Locate the cell with the specified text and output its [X, Y] center coordinate. 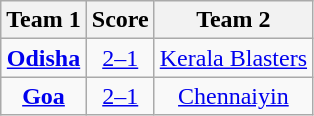
Kerala Blasters [233, 58]
Team 2 [233, 20]
Odisha [44, 58]
Chennaiyin [233, 96]
Score [120, 20]
Team 1 [44, 20]
Goa [44, 96]
